From the cell containing the given text, extract its center point as (x, y) coordinate. 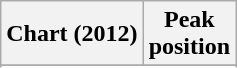
Peakposition (189, 34)
Chart (2012) (72, 34)
